Return the (x, y) coordinate for the center point of the cell that contains the specified text.  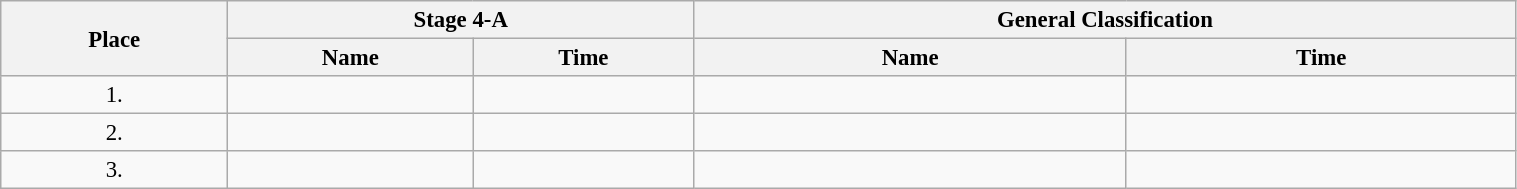
2. (114, 133)
Place (114, 38)
3. (114, 170)
Stage 4-A (461, 20)
General Classification (1105, 20)
1. (114, 95)
